For the text-containing cell, return its midpoint in (X, Y) coordinate format. 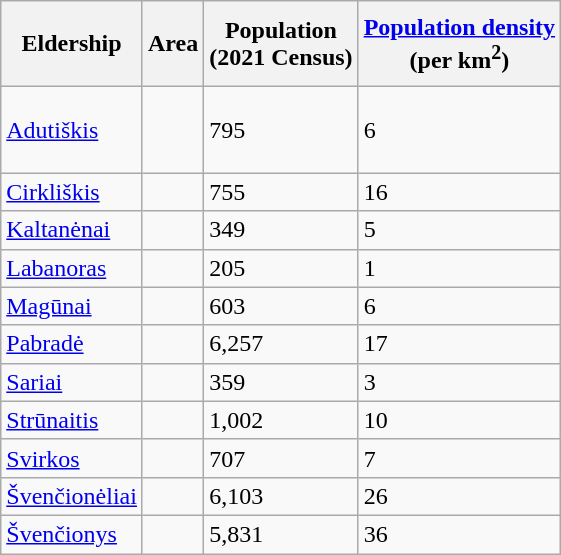
5,831 (281, 534)
6,103 (281, 496)
3 (459, 382)
Area (172, 44)
Population (2021 Census) (281, 44)
359 (281, 382)
Magūnai (72, 306)
Pabradė (72, 344)
Švenčionys (72, 534)
Cirkliškis (72, 192)
Svirkos (72, 458)
17 (459, 344)
Adutiškis (72, 130)
205 (281, 268)
10 (459, 420)
349 (281, 230)
26 (459, 496)
5 (459, 230)
Population density(per km2) (459, 44)
795 (281, 130)
1,002 (281, 420)
603 (281, 306)
Labanoras (72, 268)
755 (281, 192)
Švenčionėliai (72, 496)
Kaltanėnai (72, 230)
Eldership (72, 44)
Sariai (72, 382)
36 (459, 534)
6,257 (281, 344)
16 (459, 192)
Strūnaitis (72, 420)
707 (281, 458)
1 (459, 268)
7 (459, 458)
